Locate the cell with the specified text and output its (X, Y) center coordinate. 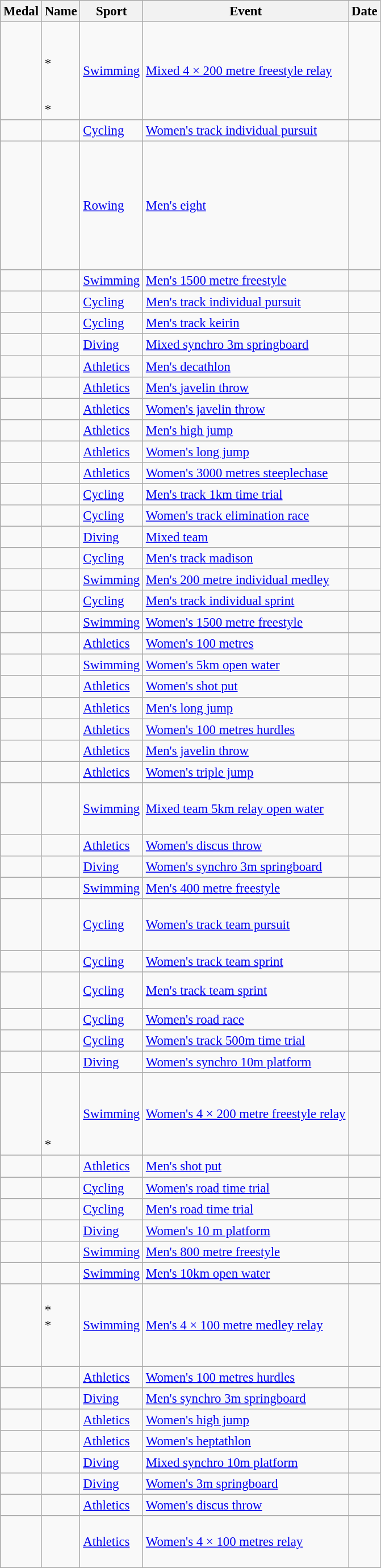
Women's 3m springboard (246, 1484)
Men's track individual sprint (246, 601)
Men's track 1km time trial (246, 494)
Name (61, 11)
Men's 800 metre freestyle (246, 1252)
Mixed synchro 3m springboard (246, 345)
Women's 3000 metres steeplechase (246, 473)
Women's track individual pursuit (246, 131)
Women's 1500 metre freestyle (246, 623)
Women's javelin throw (246, 409)
Women's 5km open water (246, 665)
Men's shot put (246, 1166)
Men's long jump (246, 708)
Women's synchro 3m springboard (246, 867)
Women's track team sprint (246, 962)
Women's 4 × 100 metres relay (246, 1542)
Mixed synchro 10m platform (246, 1463)
Medal (22, 11)
Men's decathlon (246, 366)
Men's track individual pursuit (246, 302)
Women's 4 × 200 metre freestyle relay (246, 1114)
Date (365, 11)
Men's high jump (246, 430)
Men's road time trial (246, 1209)
Men's 200 metre individual medley (246, 580)
Women's 100 metres (246, 644)
Men's 10km open water (246, 1273)
Men's track keirin (246, 323)
Sport (111, 11)
Women's high jump (246, 1420)
Men's track team sprint (246, 991)
Rowing (111, 206)
Mixed team (246, 537)
Women's shot put (246, 687)
Women's track team pursuit (246, 925)
Women's heptathlon (246, 1441)
Women's track elimination race (246, 516)
Men's 400 metre freestyle (246, 888)
Men's track madison (246, 558)
Women's road race (246, 1020)
* (61, 1114)
Men's 1500 metre freestyle (246, 281)
Women's long jump (246, 452)
Women's road time trial (246, 1188)
Men's synchro 3m springboard (246, 1399)
Women's triple jump (246, 772)
Mixed team 5km relay open water (246, 809)
Event (246, 11)
Women's 10 m platform (246, 1231)
Women's track 500m time trial (246, 1041)
Men's eight (246, 206)
Women's synchro 10m platform (246, 1062)
Mixed 4 × 200 metre freestyle relay (246, 72)
Men's 4 × 100 metre medley relay (246, 1325)
